For the text-containing cell, return its midpoint in [X, Y] coordinate format. 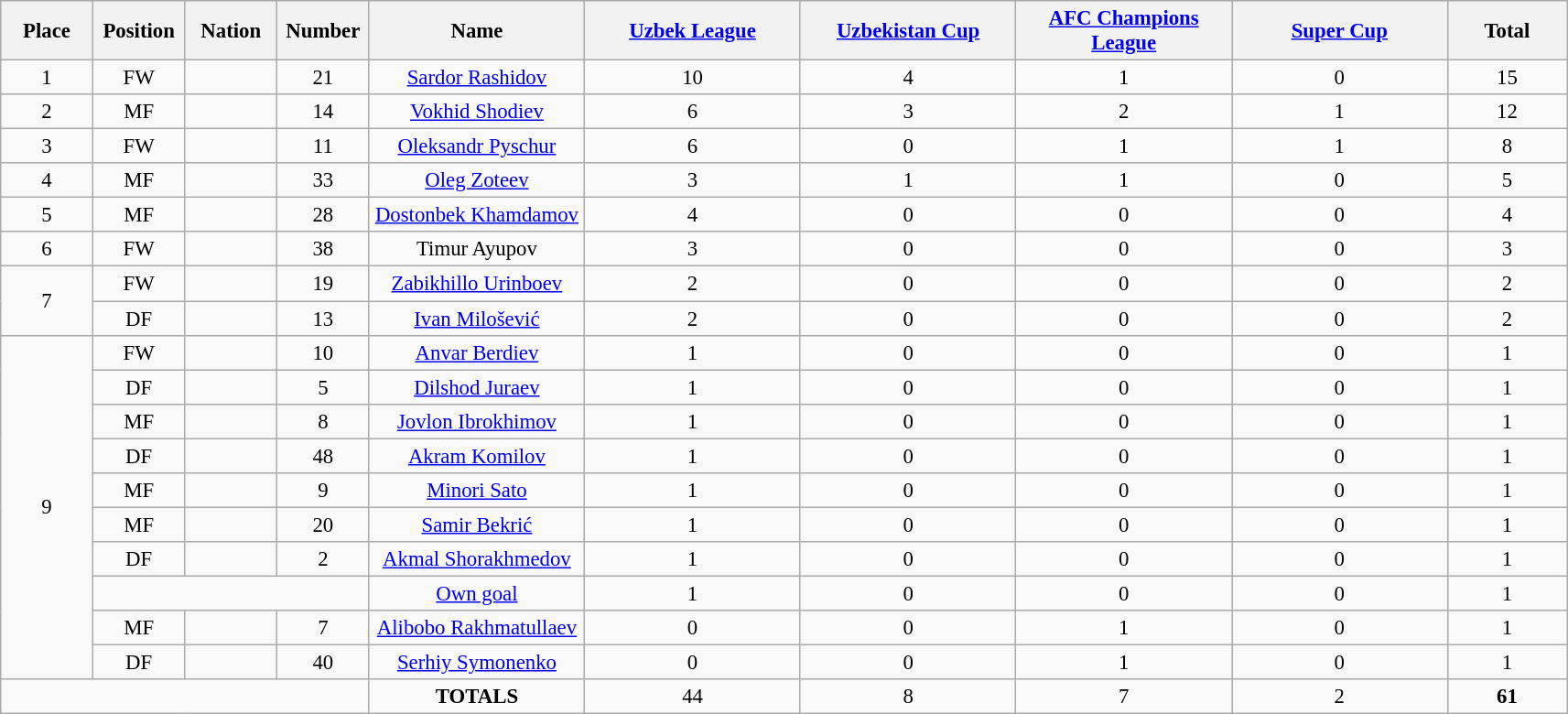
Serhiy Symonenko [477, 663]
13 [324, 319]
Vokhid Shodiev [477, 112]
Anvar Berdiev [477, 352]
Ivan Milošević [477, 319]
15 [1507, 78]
12 [1507, 112]
TOTALS [477, 697]
Minori Sato [477, 491]
11 [324, 146]
Total [1507, 31]
20 [324, 525]
AFC Champions League [1124, 31]
Uzbek League [693, 31]
Zabikhillo Urinboev [477, 284]
40 [324, 663]
Akmal Shorakhmedov [477, 559]
Name [477, 31]
48 [324, 456]
Uzbekistan Cup [908, 31]
21 [324, 78]
Super Cup [1340, 31]
Alibobo Rakhmatullaev [477, 628]
44 [693, 697]
Timur Ayupov [477, 250]
38 [324, 250]
Jovlon Ibrokhimov [477, 421]
Samir Bekrić [477, 525]
19 [324, 284]
Dilshod Juraev [477, 387]
Nation [231, 31]
14 [324, 112]
Oleg Zoteev [477, 180]
Akram Komilov [477, 456]
Position [139, 31]
28 [324, 215]
Oleksandr Pyschur [477, 146]
Dostonbek Khamdamov [477, 215]
Sardor Rashidov [477, 78]
Place [48, 31]
33 [324, 180]
Own goal [477, 593]
Number [324, 31]
61 [1507, 697]
